Output the (x, y) coordinate of the center of the cell containing the given text.  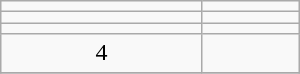
4 (102, 53)
